From the cell containing the given text, extract its center point as (x, y) coordinate. 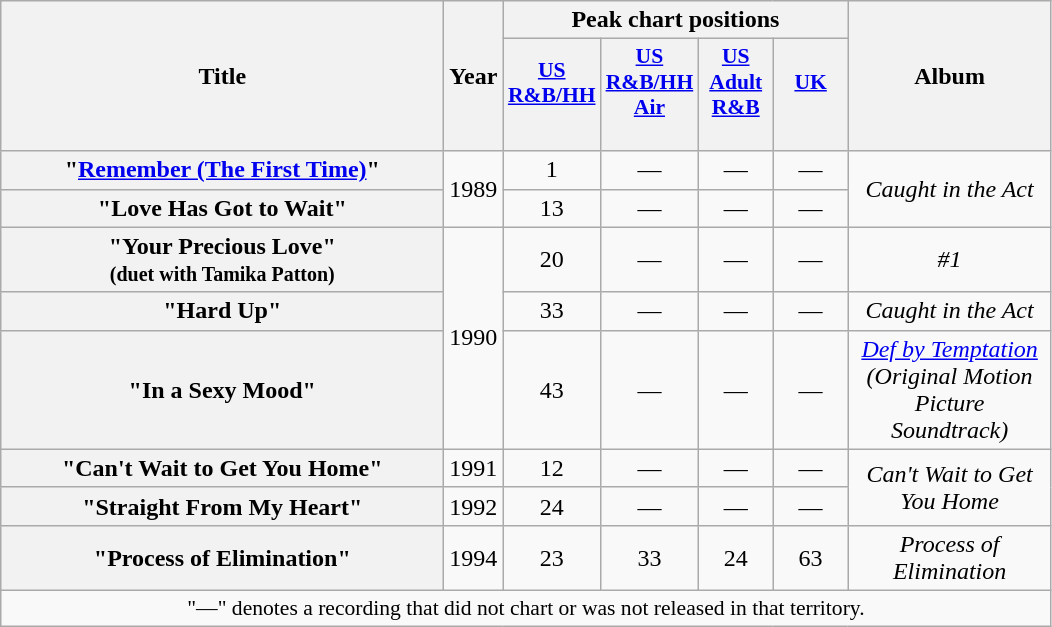
Def by Temptation (Original Motion Picture Soundtrack) (950, 390)
63 (810, 558)
43 (552, 390)
1992 (474, 506)
Title (222, 76)
UK (810, 95)
"Your Precious Love"(duet with Tamika Patton) (222, 260)
1994 (474, 558)
US Adult R&B (736, 95)
"Process of Elimination" (222, 558)
#1 (950, 260)
1 (552, 170)
Process of Elimination (950, 558)
US R&B/HH (552, 95)
13 (552, 208)
"Straight From My Heart" (222, 506)
"In a Sexy Mood" (222, 390)
Album (950, 76)
Year (474, 76)
1991 (474, 468)
1990 (474, 338)
"Remember (The First Time)" (222, 170)
23 (552, 558)
12 (552, 468)
"Hard Up" (222, 311)
1989 (474, 189)
"Love Has Got to Wait" (222, 208)
"—" denotes a recording that did not chart or was not released in that territory. (526, 608)
Can't Wait to Get You Home (950, 487)
Peak chart positions (676, 20)
20 (552, 260)
US R&B/HH Air (650, 95)
"Can't Wait to Get You Home" (222, 468)
